Extract the (x, y) coordinate from the center of the cell holding the provided text.  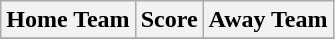
Away Team (268, 20)
Home Team (68, 20)
Score (169, 20)
